Scan for the cell matching the given text and deliver its [X, Y] coordinate at center. 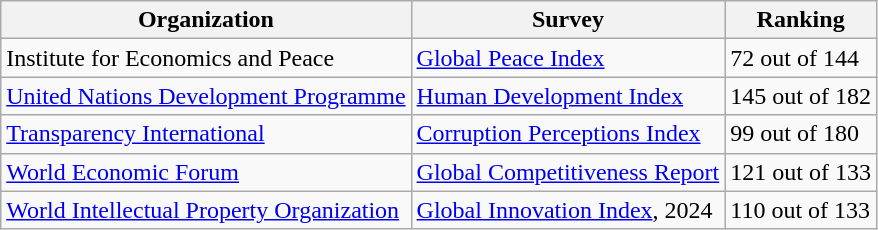
Transparency International [206, 134]
United Nations Development Programme [206, 96]
Corruption Perceptions Index [568, 134]
Human Development Index [568, 96]
Global Innovation Index, 2024 [568, 210]
Institute for Economics and Peace [206, 58]
121 out of 133 [801, 172]
110 out of 133 [801, 210]
Ranking [801, 20]
Global Competitiveness Report [568, 172]
Global Peace Index [568, 58]
Organization [206, 20]
World Economic Forum [206, 172]
World Intellectual Property Organization [206, 210]
99 out of 180 [801, 134]
Survey [568, 20]
145 out of 182 [801, 96]
72 out of 144 [801, 58]
